Identify which cell holds the provided text, then report its [X, Y] central coordinate. 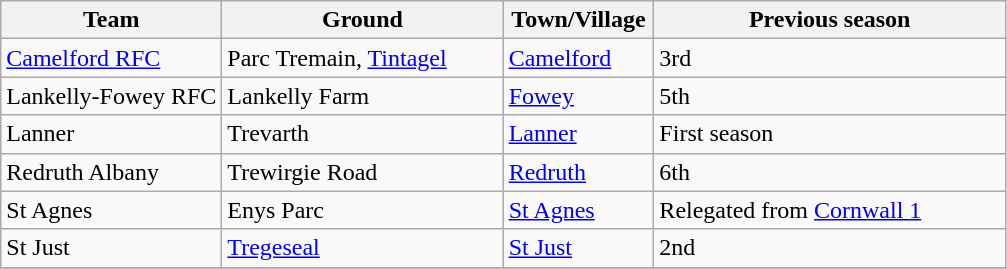
Lankelly-Fowey RFC [112, 96]
Ground [362, 20]
3rd [830, 58]
6th [830, 172]
Enys Parc [362, 210]
Parc Tremain, Tintagel [362, 58]
Town/Village [578, 20]
Camelford [578, 58]
Tregeseal [362, 248]
Redruth Albany [112, 172]
Fowey [578, 96]
Previous season [830, 20]
Team [112, 20]
2nd [830, 248]
Camelford RFC [112, 58]
First season [830, 134]
Trevarth [362, 134]
Relegated from Cornwall 1 [830, 210]
Redruth [578, 172]
5th [830, 96]
Trewirgie Road [362, 172]
Lankelly Farm [362, 96]
